Find where the given text appears and provide that cell's center as [X, Y] coordinate. 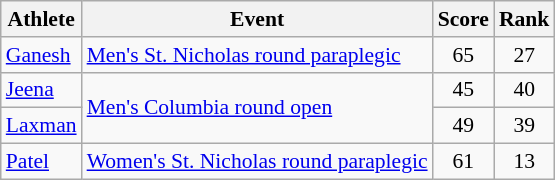
61 [464, 162]
40 [524, 90]
Score [464, 19]
65 [464, 55]
Rank [524, 19]
27 [524, 55]
39 [524, 126]
Event [258, 19]
Patel [42, 162]
Laxman [42, 126]
Women's St. Nicholas round paraplegic [258, 162]
13 [524, 162]
Ganesh [42, 55]
45 [464, 90]
Jeena [42, 90]
Men's St. Nicholas round paraplegic [258, 55]
Men's Columbia round open [258, 108]
49 [464, 126]
Athlete [42, 19]
